Output the (X, Y) coordinate of the center of the cell containing the given text.  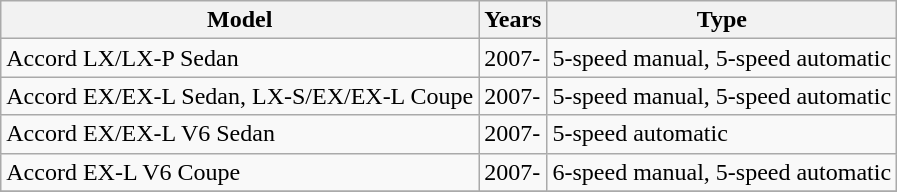
Accord EX/EX-L Sedan, LX-S/EX/EX-L Coupe (240, 96)
Model (240, 20)
Accord EX-L V6 Coupe (240, 172)
Accord LX/LX-P Sedan (240, 58)
Years (513, 20)
6-speed manual, 5-speed automatic (722, 172)
Accord EX/EX-L V6 Sedan (240, 134)
5-speed automatic (722, 134)
Type (722, 20)
